Find where the given text appears and provide that cell's center as (X, Y) coordinate. 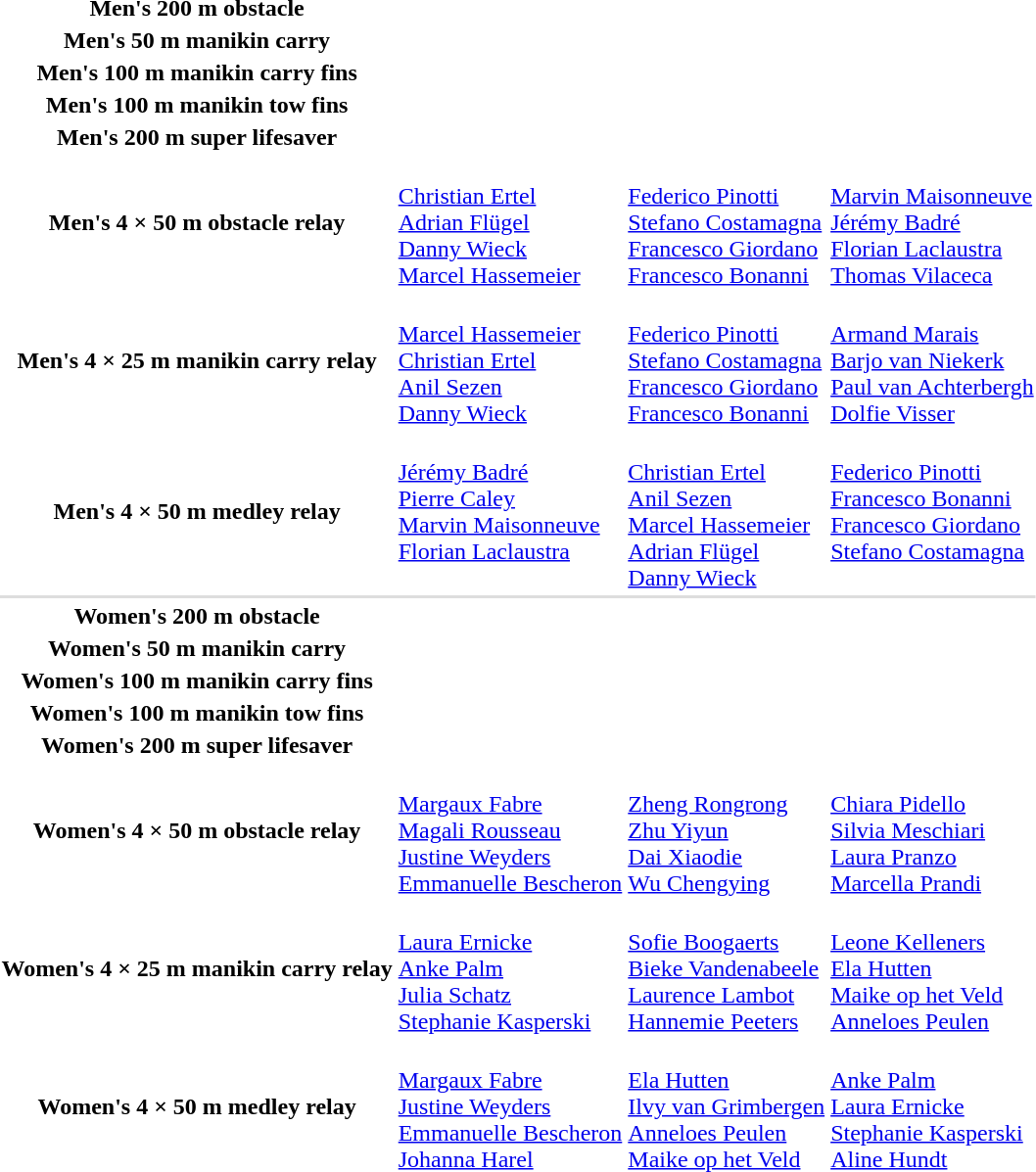
Marvin MaisonneuveJérémy BadréFlorian LaclaustraThomas Vilaceca (932, 222)
Women's 100 m manikin carry fins (197, 680)
Christian ErtelAnil SezenMarcel HassemeierAdrian FlügelDanny Wieck (727, 511)
Women's 4 × 50 m obstacle relay (197, 830)
Armand MaraisBarjo van NiekerkPaul van AchterberghDolfie Visser (932, 360)
Women's 100 m manikin tow fins (197, 713)
Men's 100 m manikin tow fins (197, 105)
Laura ErnickeAnke PalmJulia SchatzStephanie Kasperski (510, 968)
Marcel HassemeierChristian ErtelAnil SezenDanny Wieck (510, 360)
Sofie BoogaertsBieke VandenabeeleLaurence LambotHannemie Peeters (727, 968)
Men's 200 m super lifesaver (197, 137)
Christian ErtelAdrian FlügelDanny WieckMarcel Hassemeier (510, 222)
Women's 4 × 25 m manikin carry relay (197, 968)
Women's 200 m obstacle (197, 616)
Zheng RongrongZhu YiyunDai XiaodieWu Chengying (727, 830)
Men's 4 × 25 m manikin carry relay (197, 360)
Jérémy BadréPierre CaleyMarvin MaisonneuveFlorian Laclaustra (510, 511)
Men's 50 m manikin carry (197, 40)
Men's 100 m manikin carry fins (197, 72)
Margaux FabreMagali RousseauJustine WeydersEmmanuelle Bescheron (510, 830)
Chiara PidelloSilvia MeschiariLaura PranzoMarcella Prandi (932, 830)
Women's 50 m manikin carry (197, 648)
Leone KellenersEla HuttenMaike op het VeldAnneloes Peulen (932, 968)
Men's 4 × 50 m medley relay (197, 511)
Women's 200 m super lifesaver (197, 745)
Men's 4 × 50 m obstacle relay (197, 222)
Federico PinottiFrancesco BonanniFrancesco GiordanoStefano Costamagna (932, 511)
